Detect which cell encompasses the target text, then output its [X, Y] center coordinate. 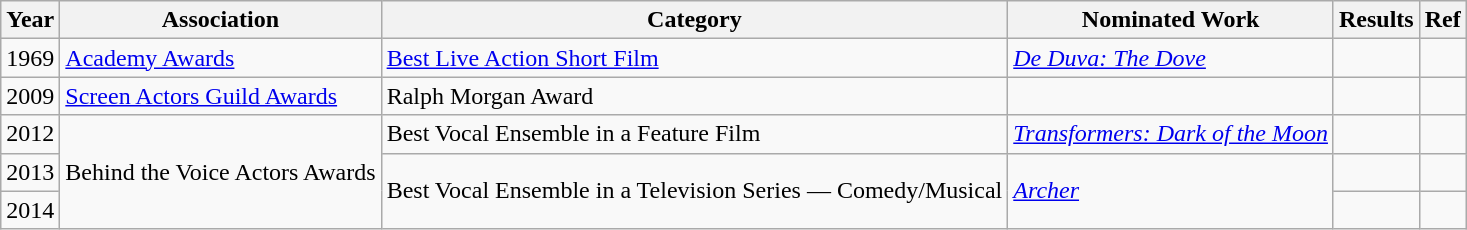
Screen Actors Guild Awards [220, 96]
Best Vocal Ensemble in a Feature Film [694, 134]
2012 [30, 134]
Best Live Action Short Film [694, 58]
2009 [30, 96]
2014 [30, 210]
Category [694, 20]
Ralph Morgan Award [694, 96]
Transformers: Dark of the Moon [1171, 134]
Best Vocal Ensemble in a Television Series — Comedy/Musical [694, 191]
Results [1376, 20]
Association [220, 20]
Ref [1442, 20]
1969 [30, 58]
2013 [30, 172]
Archer [1171, 191]
Year [30, 20]
Behind the Voice Actors Awards [220, 172]
Nominated Work [1171, 20]
Academy Awards [220, 58]
De Duva: The Dove [1171, 58]
